Return [x, y] of the center of cell containing provided text 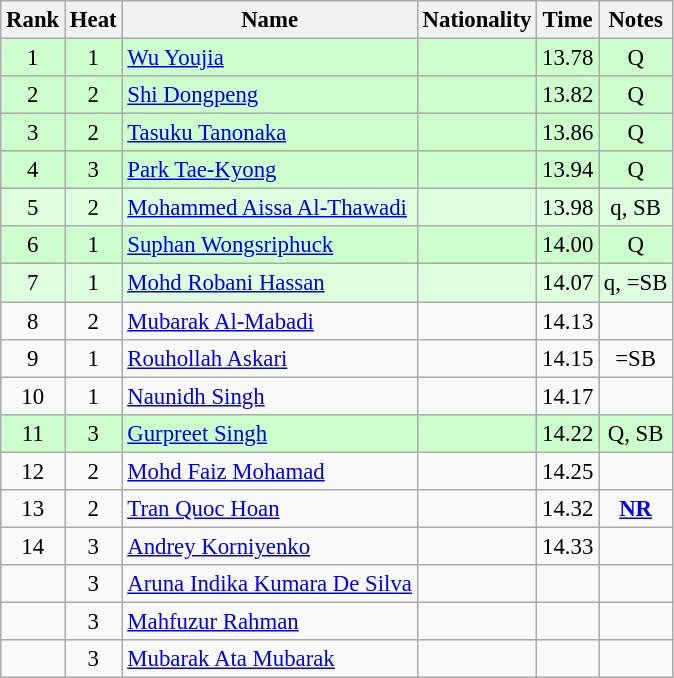
Q, SB [636, 433]
Nationality [476, 20]
4 [33, 170]
=SB [636, 358]
14.07 [568, 283]
8 [33, 321]
13.78 [568, 58]
14.22 [568, 433]
7 [33, 283]
Shi Dongpeng [270, 95]
q, SB [636, 208]
Park Tae-Kyong [270, 170]
Heat [94, 20]
14.15 [568, 358]
q, =SB [636, 283]
13.94 [568, 170]
6 [33, 245]
Rouhollah Askari [270, 358]
13.98 [568, 208]
Mubarak Ata Mubarak [270, 659]
Notes [636, 20]
Suphan Wongsriphuck [270, 245]
14.00 [568, 245]
Tasuku Tanonaka [270, 133]
Mohd Robani Hassan [270, 283]
Name [270, 20]
Tran Quoc Hoan [270, 509]
12 [33, 471]
13.82 [568, 95]
10 [33, 396]
14.17 [568, 396]
Mohammed Aissa Al-Thawadi [270, 208]
13 [33, 509]
Aruna Indika Kumara De Silva [270, 584]
14 [33, 546]
5 [33, 208]
Gurpreet Singh [270, 433]
14.25 [568, 471]
9 [33, 358]
Mohd Faiz Mohamad [270, 471]
14.33 [568, 546]
Mahfuzur Rahman [270, 621]
NR [636, 509]
11 [33, 433]
13.86 [568, 133]
Naunidh Singh [270, 396]
Time [568, 20]
14.13 [568, 321]
Mubarak Al-Mabadi [270, 321]
14.32 [568, 509]
Andrey Korniyenko [270, 546]
Rank [33, 20]
Wu Youjia [270, 58]
